Locate the cell with the specified text and output its [x, y] center coordinate. 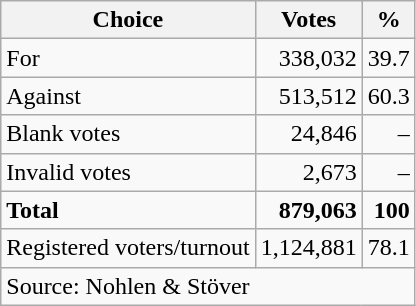
Against [128, 96]
24,846 [308, 134]
% [388, 20]
39.7 [388, 58]
Invalid votes [128, 172]
78.1 [388, 248]
Votes [308, 20]
338,032 [308, 58]
For [128, 58]
Blank votes [128, 134]
Choice [128, 20]
100 [388, 210]
2,673 [308, 172]
60.3 [388, 96]
513,512 [308, 96]
Total [128, 210]
Source: Nohlen & Stöver [208, 286]
Registered voters/turnout [128, 248]
1,124,881 [308, 248]
879,063 [308, 210]
